Capture the cell that displays the provided text and extract its (X, Y) central coordinate. 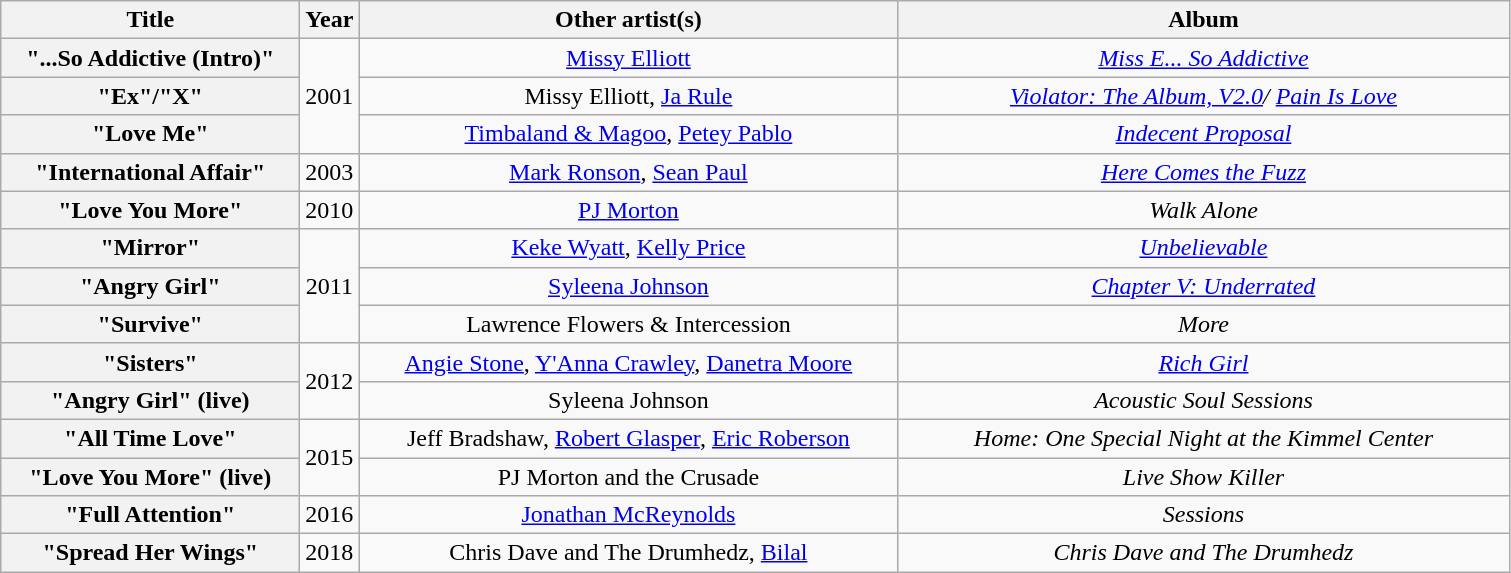
Chris Dave and The Drumhedz (1204, 553)
Jonathan McReynolds (628, 515)
"Love You More" (150, 210)
2011 (330, 286)
PJ Morton (628, 210)
Acoustic Soul Sessions (1204, 400)
Walk Alone (1204, 210)
2003 (330, 172)
2010 (330, 210)
Chapter V: Underrated (1204, 286)
"Survive" (150, 324)
Other artist(s) (628, 20)
2001 (330, 96)
Album (1204, 20)
Keke Wyatt, Kelly Price (628, 248)
"Ex"/"X" (150, 96)
"Love Me" (150, 134)
Lawrence Flowers & Intercession (628, 324)
"Angry Girl" (150, 286)
Live Show Killer (1204, 477)
"Love You More" (live) (150, 477)
Miss E... So Addictive (1204, 58)
2015 (330, 457)
Rich Girl (1204, 362)
Angie Stone, Y'Anna Crawley, Danetra Moore (628, 362)
"All Time Love" (150, 438)
Unbelievable (1204, 248)
Timbaland & Magoo, Petey Pablo (628, 134)
Mark Ronson, Sean Paul (628, 172)
Year (330, 20)
"...So Addictive (Intro)" (150, 58)
Here Comes the Fuzz (1204, 172)
Missy Elliott (628, 58)
"International Affair" (150, 172)
Indecent Proposal (1204, 134)
Home: One Special Night at the Kimmel Center (1204, 438)
More (1204, 324)
Violator: The Album, V2.0/ Pain Is Love (1204, 96)
2018 (330, 553)
Sessions (1204, 515)
2012 (330, 381)
"Full Attention" (150, 515)
PJ Morton and the Crusade (628, 477)
Title (150, 20)
"Spread Her Wings" (150, 553)
Jeff Bradshaw, Robert Glasper, Eric Roberson (628, 438)
2016 (330, 515)
"Angry Girl" (live) (150, 400)
"Sisters" (150, 362)
Chris Dave and The Drumhedz, Bilal (628, 553)
"Mirror" (150, 248)
Missy Elliott, Ja Rule (628, 96)
